Pinpoint the cell where the given text exists, returning its [X, Y] midpoint coordinate. 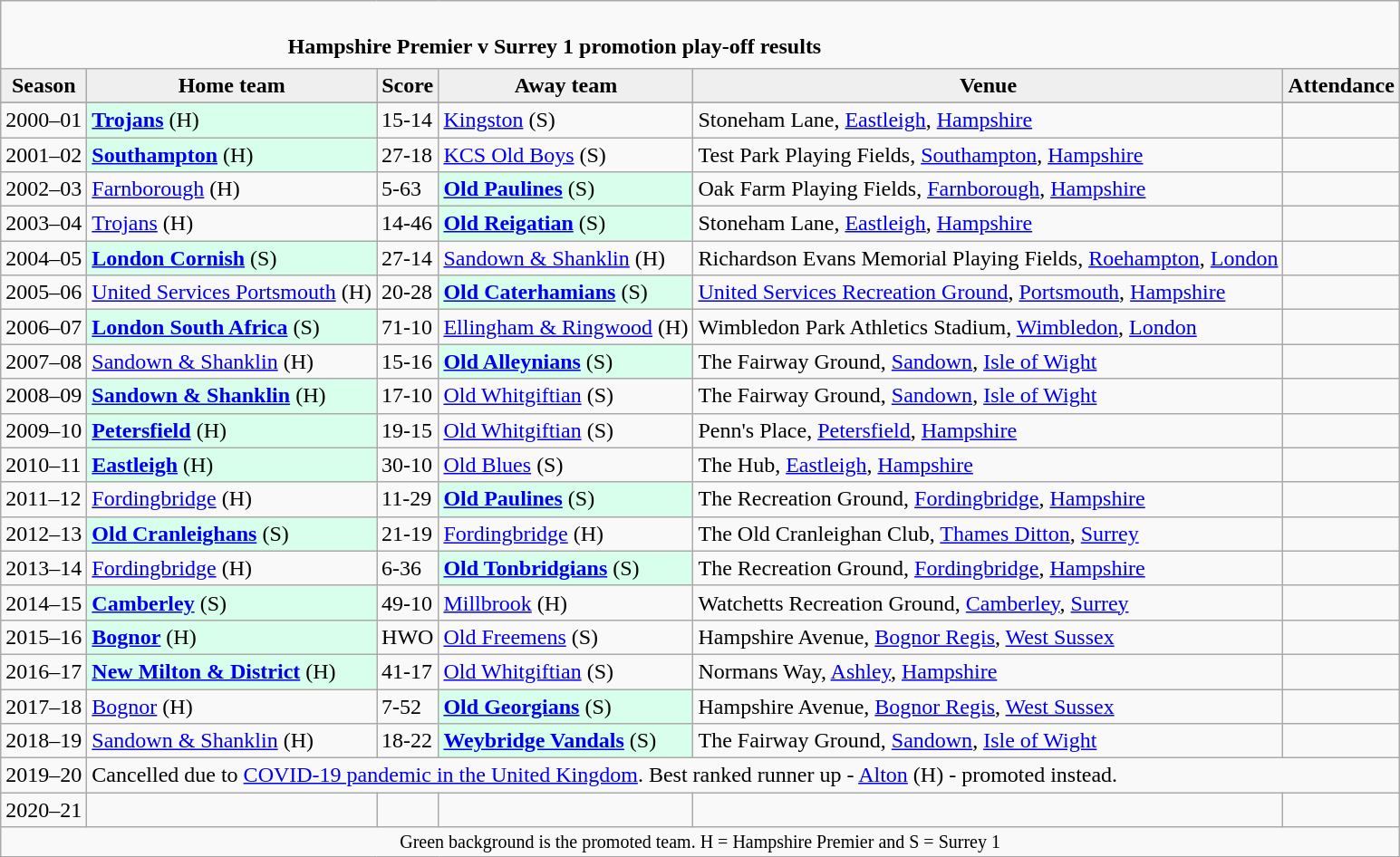
6-36 [408, 568]
Penn's Place, Petersfield, Hampshire [988, 430]
71-10 [408, 327]
2006–07 [43, 327]
Old Caterhamians (S) [565, 293]
The Old Cranleighan Club, Thames Ditton, Surrey [988, 534]
Test Park Playing Fields, Southampton, Hampshire [988, 155]
Cancelled due to COVID-19 pandemic in the United Kingdom. Best ranked runner up - Alton (H) - promoted instead. [743, 775]
2000–01 [43, 120]
5-63 [408, 189]
Attendance [1341, 85]
17-10 [408, 396]
18-22 [408, 741]
United Services Recreation Ground, Portsmouth, Hampshire [988, 293]
Camberley (S) [232, 602]
Venue [988, 85]
Old Alleynians (S) [565, 361]
Old Cranleighans (S) [232, 534]
Wimbledon Park Athletics Stadium, Wimbledon, London [988, 327]
Millbrook (H) [565, 602]
Season [43, 85]
Richardson Evans Memorial Playing Fields, Roehampton, London [988, 258]
United Services Portsmouth (H) [232, 293]
2016–17 [43, 671]
New Milton & District (H) [232, 671]
Old Blues (S) [565, 465]
HWO [408, 637]
Farnborough (H) [232, 189]
2015–16 [43, 637]
19-15 [408, 430]
Score [408, 85]
2009–10 [43, 430]
41-17 [408, 671]
2003–04 [43, 224]
2010–11 [43, 465]
Old Tonbridgians (S) [565, 568]
27-14 [408, 258]
2020–21 [43, 810]
49-10 [408, 602]
14-46 [408, 224]
2004–05 [43, 258]
The Hub, Eastleigh, Hampshire [988, 465]
21-19 [408, 534]
Oak Farm Playing Fields, Farnborough, Hampshire [988, 189]
2018–19 [43, 741]
Eastleigh (H) [232, 465]
15-14 [408, 120]
2005–06 [43, 293]
KCS Old Boys (S) [565, 155]
2002–03 [43, 189]
Old Freemens (S) [565, 637]
11-29 [408, 499]
30-10 [408, 465]
Petersfield (H) [232, 430]
2013–14 [43, 568]
2019–20 [43, 775]
2001–02 [43, 155]
20-28 [408, 293]
2012–13 [43, 534]
2017–18 [43, 706]
Normans Way, Ashley, Hampshire [988, 671]
2008–09 [43, 396]
Weybridge Vandals (S) [565, 741]
Southampton (H) [232, 155]
Away team [565, 85]
7-52 [408, 706]
27-18 [408, 155]
Old Reigatian (S) [565, 224]
2011–12 [43, 499]
Watchetts Recreation Ground, Camberley, Surrey [988, 602]
Kingston (S) [565, 120]
London Cornish (S) [232, 258]
Ellingham & Ringwood (H) [565, 327]
Home team [232, 85]
London South Africa (S) [232, 327]
Green background is the promoted team. H = Hampshire Premier and S = Surrey 1 [700, 843]
Old Georgians (S) [565, 706]
2007–08 [43, 361]
2014–15 [43, 602]
15-16 [408, 361]
